Extract the [X, Y] coordinate from the center of the cell holding the provided text.  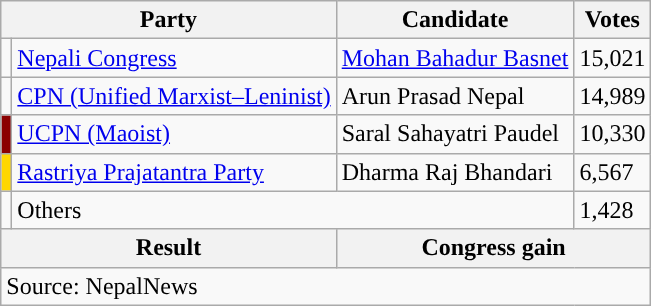
UCPN (Maoist) [174, 134]
Mohan Bahadur Basnet [455, 58]
Candidate [455, 20]
Nepali Congress [174, 58]
1,428 [612, 210]
Congress gain [494, 248]
15,021 [612, 58]
10,330 [612, 134]
CPN (Unified Marxist–Leninist) [174, 96]
Dharma Raj Bhandari [455, 172]
Votes [612, 20]
Party [168, 20]
6,567 [612, 172]
Saral Sahayatri Paudel [455, 134]
Source: NepalNews [326, 286]
Others [293, 210]
14,989 [612, 96]
Arun Prasad Nepal [455, 96]
Result [168, 248]
Rastriya Prajatantra Party [174, 172]
